Identify which cell holds the provided text, then report its (X, Y) central coordinate. 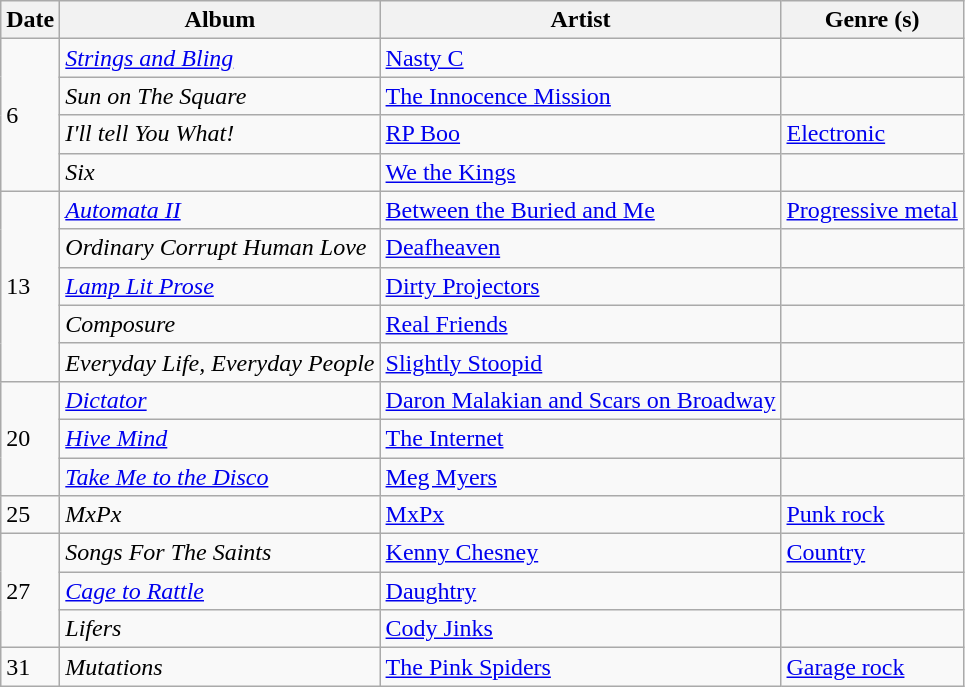
Dirty Projectors (580, 286)
Cage to Rattle (220, 591)
Kenny Chesney (580, 553)
Real Friends (580, 324)
The Innocence Mission (580, 96)
Garage rock (872, 667)
Cody Jinks (580, 629)
Everyday Life, Everyday People (220, 362)
Punk rock (872, 515)
Album (220, 20)
Daron Malakian and Scars on Broadway (580, 400)
Electronic (872, 134)
The Internet (580, 438)
Country (872, 553)
Six (220, 172)
6 (30, 115)
Automata II (220, 210)
RP Boo (580, 134)
31 (30, 667)
13 (30, 286)
Slightly Stoopid (580, 362)
Artist (580, 20)
Genre (s) (872, 20)
Hive Mind (220, 438)
The Pink Spiders (580, 667)
20 (30, 438)
Deafheaven (580, 248)
Dictator (220, 400)
Progressive metal (872, 210)
Lifers (220, 629)
Composure (220, 324)
Mutations (220, 667)
Lamp Lit Prose (220, 286)
Ordinary Corrupt Human Love (220, 248)
Date (30, 20)
Between the Buried and Me (580, 210)
We the Kings (580, 172)
Nasty C (580, 58)
Meg Myers (580, 477)
Daughtry (580, 591)
I'll tell You What! (220, 134)
Take Me to the Disco (220, 477)
Songs For The Saints (220, 553)
Sun on The Square (220, 96)
25 (30, 515)
27 (30, 591)
Strings and Bling (220, 58)
